Output the (x, y) coordinate of the center of the cell containing the given text.  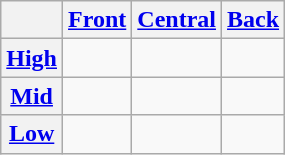
Central (177, 20)
Mid (32, 96)
Front (98, 20)
Low (32, 134)
High (32, 58)
Back (254, 20)
